Search for the cell housing the specified text and yield its [X, Y] center coordinate. 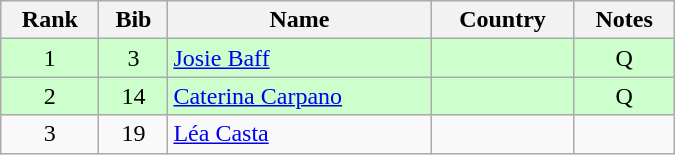
Josie Baff [300, 58]
Léa Casta [300, 134]
1 [50, 58]
2 [50, 96]
Caterina Carpano [300, 96]
Rank [50, 20]
19 [134, 134]
Bib [134, 20]
14 [134, 96]
Country [502, 20]
Notes [624, 20]
Name [300, 20]
